Return the [x, y] coordinate for the center point of the cell that contains the specified text.  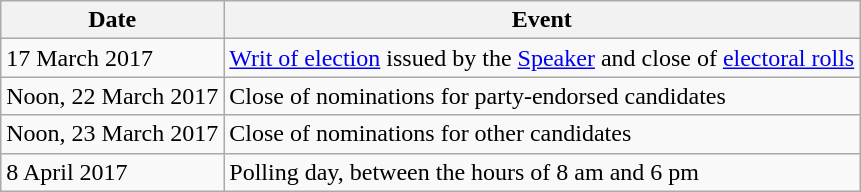
Close of nominations for other candidates [542, 134]
Date [112, 20]
Polling day, between the hours of 8 am and 6 pm [542, 172]
Close of nominations for party-endorsed candidates [542, 96]
17 March 2017 [112, 58]
Noon, 23 March 2017 [112, 134]
8 April 2017 [112, 172]
Noon, 22 March 2017 [112, 96]
Event [542, 20]
Writ of election issued by the Speaker and close of electoral rolls [542, 58]
